Return [X, Y] of the center of cell containing provided text 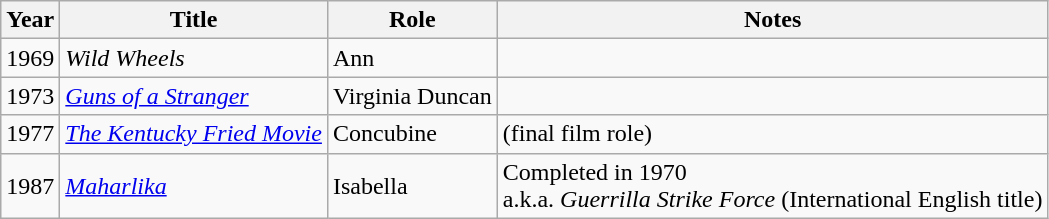
Maharlika [194, 186]
Virginia Duncan [412, 96]
1977 [30, 134]
Title [194, 20]
Role [412, 20]
The Kentucky Fried Movie [194, 134]
Wild Wheels [194, 58]
Ann [412, 58]
Guns of a Stranger [194, 96]
(final film role) [772, 134]
Year [30, 20]
Completed in 1970a.k.a. Guerrilla Strike Force (International English title) [772, 186]
Concubine [412, 134]
Isabella [412, 186]
1969 [30, 58]
1973 [30, 96]
1987 [30, 186]
Notes [772, 20]
